For the text-containing cell, return its midpoint in (x, y) coordinate format. 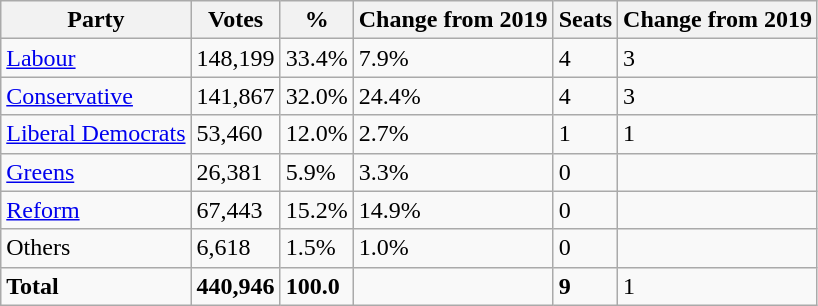
5.9% (316, 172)
Seats (585, 20)
% (316, 20)
67,443 (236, 210)
Greens (96, 172)
2.7% (453, 134)
Party (96, 20)
9 (585, 286)
Labour (96, 58)
32.0% (316, 96)
Liberal Democrats (96, 134)
7.9% (453, 58)
26,381 (236, 172)
15.2% (316, 210)
100.0 (316, 286)
1.0% (453, 248)
440,946 (236, 286)
6,618 (236, 248)
14.9% (453, 210)
12.0% (316, 134)
1.5% (316, 248)
33.4% (316, 58)
Reform (96, 210)
Conservative (96, 96)
53,460 (236, 134)
Others (96, 248)
141,867 (236, 96)
3.3% (453, 172)
148,199 (236, 58)
Votes (236, 20)
Total (96, 286)
24.4% (453, 96)
